From the cell containing the given text, extract its center point as [x, y] coordinate. 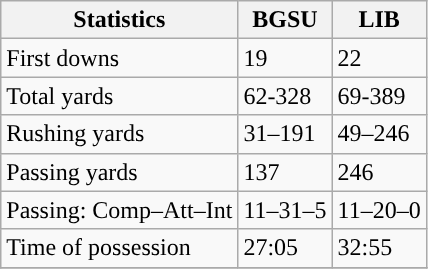
62-328 [285, 96]
137 [285, 172]
Rushing yards [120, 134]
Statistics [120, 20]
LIB [379, 20]
31–191 [285, 134]
246 [379, 172]
BGSU [285, 20]
11–20–0 [379, 210]
11–31–5 [285, 210]
27:05 [285, 248]
22 [379, 58]
69-389 [379, 96]
Passing yards [120, 172]
32:55 [379, 248]
Passing: Comp–Att–Int [120, 210]
19 [285, 58]
First downs [120, 58]
49–246 [379, 134]
Time of possession [120, 248]
Total yards [120, 96]
